From the cell containing the given text, extract its center point as [X, Y] coordinate. 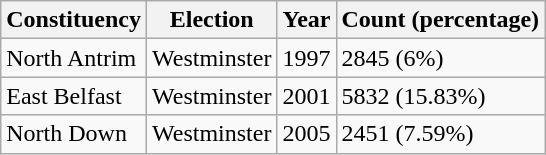
North Antrim [74, 58]
Constituency [74, 20]
2451 (7.59%) [440, 134]
2005 [306, 134]
Election [211, 20]
Year [306, 20]
2001 [306, 96]
Count (percentage) [440, 20]
1997 [306, 58]
5832 (15.83%) [440, 96]
East Belfast [74, 96]
2845 (6%) [440, 58]
North Down [74, 134]
